Provide the [x, y] coordinate of the cell's center where the given text is located.  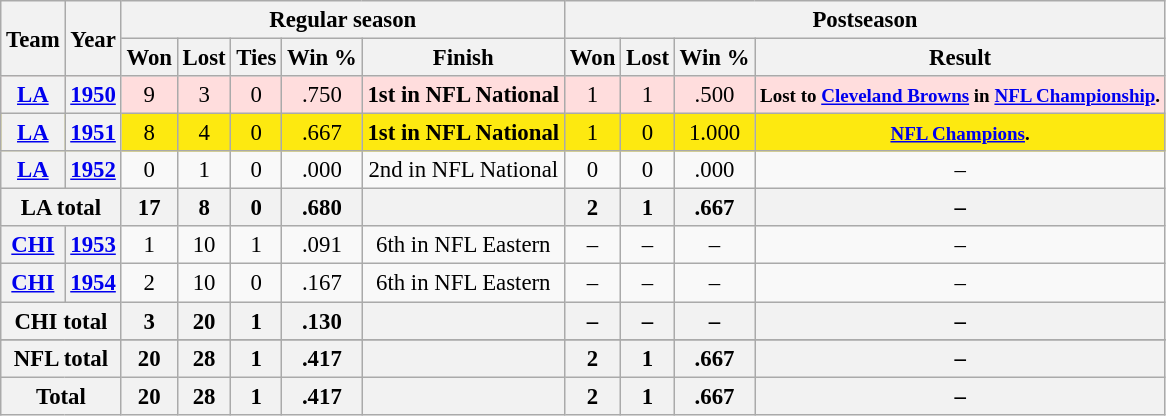
Year [93, 38]
.680 [322, 208]
1951 [93, 133]
LA total [61, 208]
Total [61, 396]
Regular season [342, 20]
2nd in NFL National [463, 170]
9 [149, 95]
Ties [256, 58]
.130 [322, 321]
CHI total [61, 321]
1.000 [714, 133]
.750 [322, 95]
Result [960, 58]
NFL Champions. [960, 133]
Finish [463, 58]
.500 [714, 95]
4 [204, 133]
Postseason [864, 20]
Lost to Cleveland Browns in NFL Championship. [960, 95]
1953 [93, 245]
1952 [93, 170]
17 [149, 208]
1954 [93, 283]
1950 [93, 95]
.167 [322, 283]
Team [33, 38]
.091 [322, 245]
NFL total [61, 358]
